Output the [x, y] coordinate of the center of the cell containing the given text.  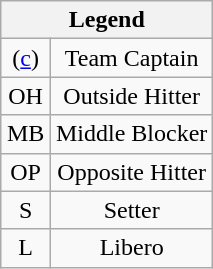
Middle Blocker [131, 134]
Legend [107, 20]
L [26, 248]
Libero [131, 248]
(c) [26, 58]
Outside Hitter [131, 96]
Setter [131, 210]
OH [26, 96]
S [26, 210]
Opposite Hitter [131, 172]
OP [26, 172]
MB [26, 134]
Team Captain [131, 58]
